Return the [X, Y] coordinate for the center point of the cell that contains the specified text.  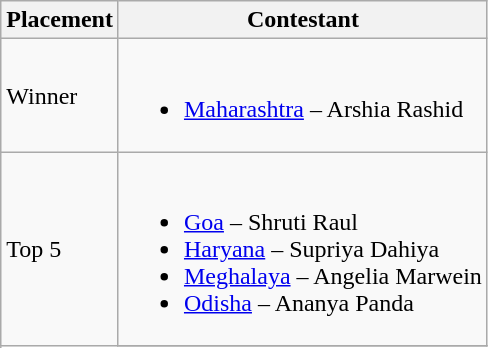
Placement [60, 20]
Top 5 [60, 249]
Maharashtra – Arshia Rashid [302, 96]
Contestant [302, 20]
Goa – Shruti RaulHaryana – Supriya DahiyaMeghalaya – Angelia MarweinOdisha – Ananya Panda [302, 249]
Winner [60, 96]
